Return the (X, Y) coordinate for the center point of the cell that contains the specified text.  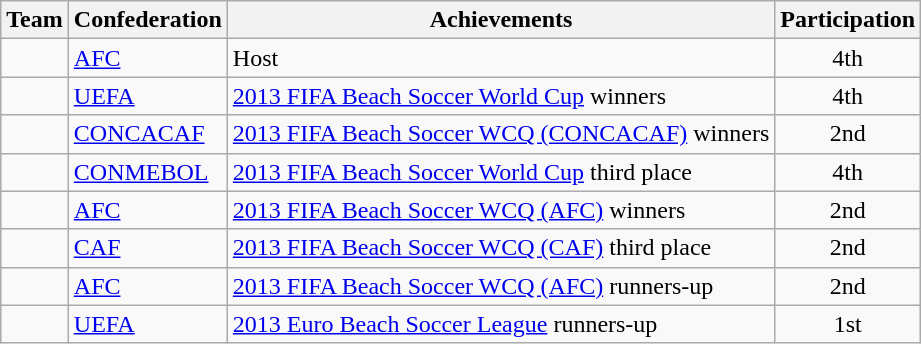
Host (500, 58)
2013 Euro Beach Soccer League runners-up (500, 324)
Team (35, 20)
Participation (848, 20)
1st (848, 324)
2013 FIFA Beach Soccer World Cup third place (500, 172)
Confederation (148, 20)
CONCACAF (148, 134)
CAF (148, 248)
2013 FIFA Beach Soccer World Cup winners (500, 96)
2013 FIFA Beach Soccer WCQ (AFC) winners (500, 210)
CONMEBOL (148, 172)
2013 FIFA Beach Soccer WCQ (CONCACAF) winners (500, 134)
2013 FIFA Beach Soccer WCQ (CAF) third place (500, 248)
2013 FIFA Beach Soccer WCQ (AFC) runners-up (500, 286)
Achievements (500, 20)
